Identify which cell holds the provided text, then report its [x, y] central coordinate. 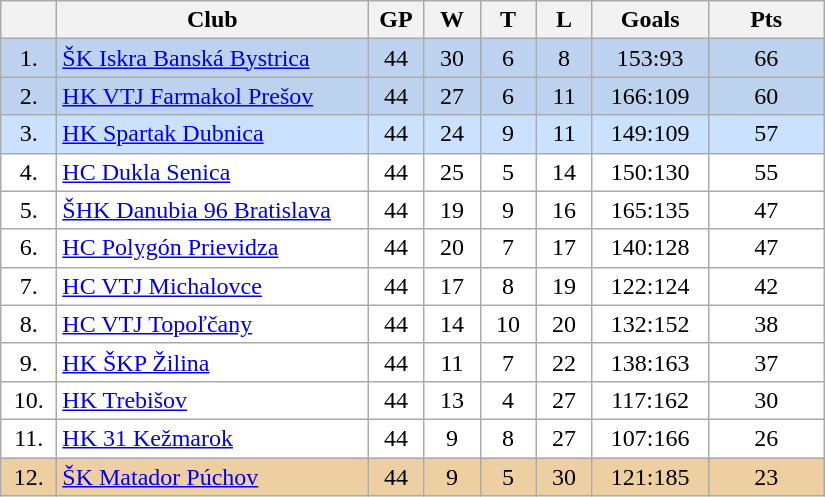
150:130 [650, 172]
57 [766, 134]
117:162 [650, 400]
25 [452, 172]
55 [766, 172]
1. [29, 58]
42 [766, 286]
W [452, 20]
9. [29, 362]
HC Polygón Prievidza [212, 248]
16 [564, 210]
3. [29, 134]
12. [29, 477]
6. [29, 248]
138:163 [650, 362]
8. [29, 324]
7. [29, 286]
2. [29, 96]
121:185 [650, 477]
107:166 [650, 438]
165:135 [650, 210]
149:109 [650, 134]
10 [508, 324]
HK Spartak Dubnica [212, 134]
24 [452, 134]
38 [766, 324]
4 [508, 400]
HC Dukla Senica [212, 172]
5. [29, 210]
140:128 [650, 248]
HK 31 Kežmarok [212, 438]
132:152 [650, 324]
153:93 [650, 58]
10. [29, 400]
GP [396, 20]
ŠHK Danubia 96 Bratislava [212, 210]
HK ŠKP Žilina [212, 362]
11. [29, 438]
HC VTJ Topoľčany [212, 324]
Club [212, 20]
66 [766, 58]
13 [452, 400]
122:124 [650, 286]
Goals [650, 20]
HC VTJ Michalovce [212, 286]
ŠK Matador Púchov [212, 477]
37 [766, 362]
ŠK Iskra Banská Bystrica [212, 58]
23 [766, 477]
T [508, 20]
166:109 [650, 96]
Pts [766, 20]
HK Trebišov [212, 400]
4. [29, 172]
HK VTJ Farmakol Prešov [212, 96]
26 [766, 438]
L [564, 20]
60 [766, 96]
22 [564, 362]
